Return (x, y) of the center of cell containing provided text 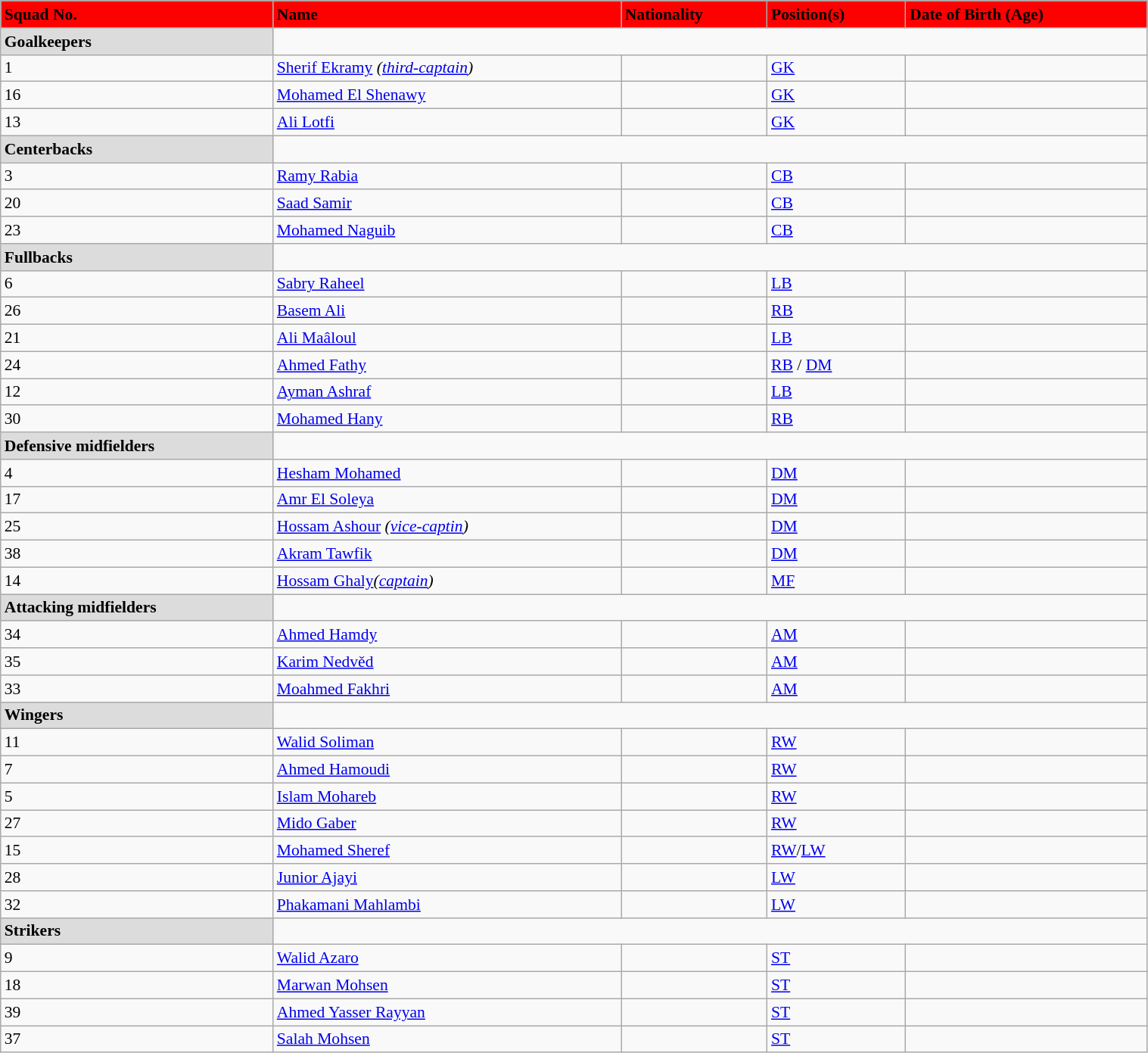
Moahmed Fakhri (447, 689)
Name (447, 14)
16 (137, 95)
Ayman Ashraf (447, 392)
Karim Nedvěd (447, 662)
MF (837, 581)
15 (137, 851)
Sherif Ekramy (third-captain) (447, 68)
32 (137, 905)
Hossam Ashour (vice-captin) (447, 527)
Centerbacks (137, 149)
Ali Lotfi (447, 123)
Mohamed Sheref (447, 851)
Ahmed Yasser Rayyan (447, 1012)
Mohamed Hany (447, 419)
6 (137, 284)
Mido Gaber (447, 824)
7 (137, 770)
Akram Tawfik (447, 554)
34 (137, 635)
Sabry Raheel (447, 284)
Defensive midfielders (137, 446)
Fullbacks (137, 257)
3 (137, 176)
37 (137, 1039)
Amr El Soleya (447, 500)
Ahmed Fathy (447, 365)
18 (137, 986)
Hesham Mohamed (447, 473)
26 (137, 311)
Ahmed Hamoudi (447, 770)
Ahmed Hamdy (447, 635)
Nationality (695, 14)
39 (137, 1012)
Ali Maâloul (447, 338)
Mohamed El Shenawy (447, 95)
Ramy Rabia (447, 176)
38 (137, 554)
14 (137, 581)
Hossam Ghaly(captain) (447, 581)
Islam Mohareb (447, 796)
Strikers (137, 931)
33 (137, 689)
17 (137, 500)
Junior Ajayi (447, 877)
4 (137, 473)
Position(s) (837, 14)
Wingers (137, 715)
35 (137, 662)
12 (137, 392)
9 (137, 958)
30 (137, 419)
Squad No. (137, 14)
Phakamani Mahlambi (447, 905)
11 (137, 743)
Marwan Mohsen (447, 986)
Walid Azaro (447, 958)
23 (137, 230)
Saad Samir (447, 204)
27 (137, 824)
Salah Mohsen (447, 1039)
Walid Soliman (447, 743)
13 (137, 123)
Basem Ali (447, 311)
28 (137, 877)
25 (137, 527)
24 (137, 365)
Attacking midfielders (137, 608)
Goalkeepers (137, 42)
Mohamed Naguib (447, 230)
20 (137, 204)
5 (137, 796)
1 (137, 68)
21 (137, 338)
RB / DM (837, 365)
RW/LW (837, 851)
Date of Birth (Age) (1026, 14)
